Pinpoint the cell where the given text exists, returning its [x, y] midpoint coordinate. 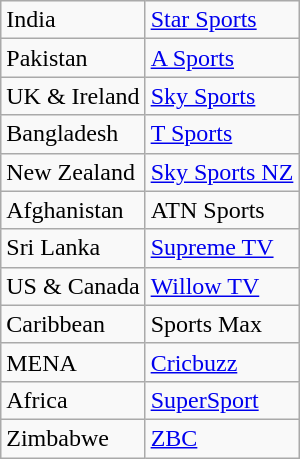
Afghanistan [73, 210]
Sky Sports NZ [222, 172]
ATN Sports [222, 210]
New Zealand [73, 172]
Africa [73, 400]
Willow TV [222, 286]
T Sports [222, 134]
Sri Lanka [73, 248]
Caribbean [73, 324]
ZBC [222, 438]
Sky Sports [222, 96]
SuperSport [222, 400]
Star Sports [222, 20]
Cricbuzz [222, 362]
US & Canada [73, 286]
India [73, 20]
Pakistan [73, 58]
Sports Max [222, 324]
A Sports [222, 58]
Supreme TV [222, 248]
MENA [73, 362]
Zimbabwe [73, 438]
Bangladesh [73, 134]
UK & Ireland [73, 96]
